Extract the [x, y] coordinate from the center of the cell holding the provided text.  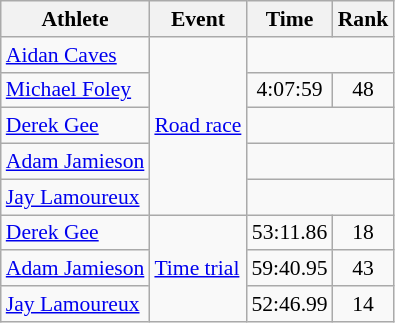
Michael Foley [76, 90]
Time trial [198, 268]
14 [364, 304]
43 [364, 269]
59:40.95 [289, 269]
52:46.99 [289, 304]
4:07:59 [289, 90]
Event [198, 19]
Rank [364, 19]
53:11.86 [289, 233]
48 [364, 90]
Athlete [76, 19]
Aidan Caves [76, 55]
18 [364, 233]
Road race [198, 126]
Time [289, 19]
